Locate the cell with the specified text and output its [X, Y] center coordinate. 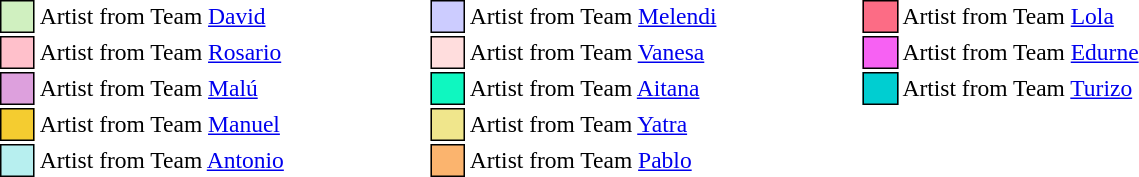
Artist from Team David [162, 16]
Artist from Team Yatra [593, 124]
Artist from Team Melendi [593, 16]
Artist from Team Malú [162, 88]
Artist from Team Aitana [593, 88]
Artist from Team Vanesa [593, 52]
Artist from Team Manuel [162, 124]
Artist from Team Pablo [593, 160]
Artist from Team Rosario [162, 52]
Artist from Team Antonio [162, 160]
